Pinpoint the cell where the given text exists, returning its [X, Y] midpoint coordinate. 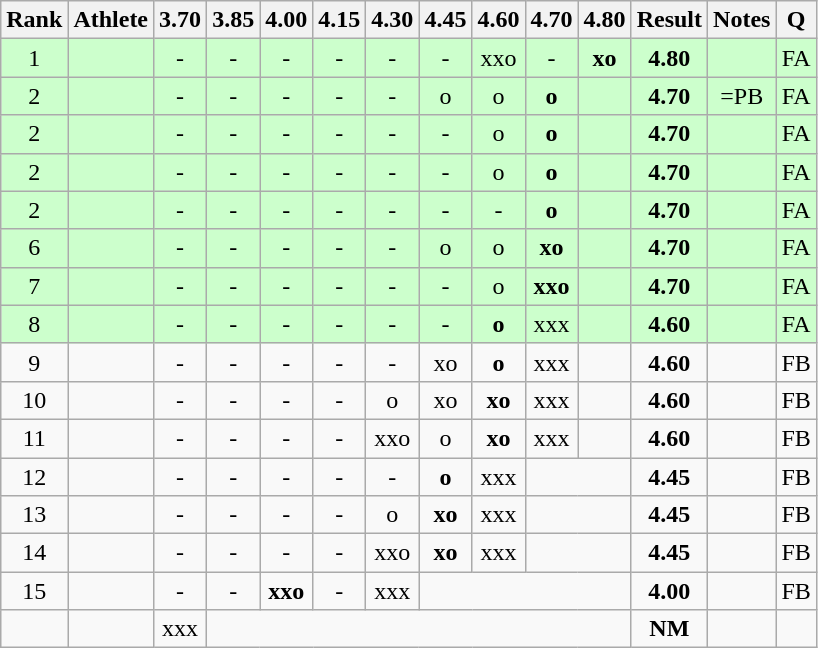
NM [669, 629]
15 [34, 591]
3.70 [180, 20]
1 [34, 58]
13 [34, 515]
Result [669, 20]
8 [34, 324]
9 [34, 362]
12 [34, 477]
6 [34, 248]
4.30 [392, 20]
7 [34, 286]
10 [34, 400]
=PB [742, 96]
14 [34, 553]
Q [796, 20]
4.15 [340, 20]
Notes [742, 20]
11 [34, 438]
Rank [34, 20]
3.85 [234, 20]
Athlete [111, 20]
